Return the [X, Y] coordinate for the center point of the cell that contains the specified text.  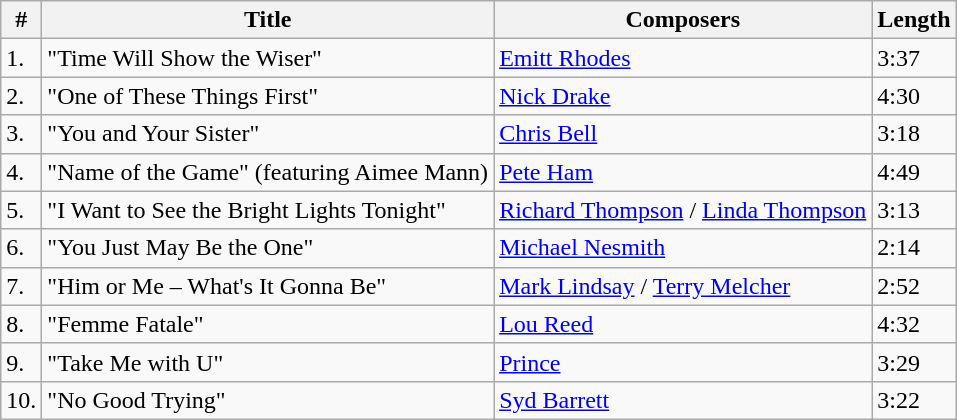
Chris Bell [683, 134]
Syd Barrett [683, 400]
Prince [683, 362]
3. [22, 134]
Michael Nesmith [683, 248]
"Take Me with U" [268, 362]
7. [22, 286]
Emitt Rhodes [683, 58]
3:18 [914, 134]
4:49 [914, 172]
3:37 [914, 58]
9. [22, 362]
2:14 [914, 248]
2. [22, 96]
4:30 [914, 96]
Nick Drake [683, 96]
2:52 [914, 286]
4:32 [914, 324]
3:22 [914, 400]
Length [914, 20]
"Time Will Show the Wiser" [268, 58]
"One of These Things First" [268, 96]
"You and Your Sister" [268, 134]
3:29 [914, 362]
4. [22, 172]
"Name of the Game" (featuring Aimee Mann) [268, 172]
"You Just May Be the One" [268, 248]
1. [22, 58]
"I Want to See the Bright Lights Tonight" [268, 210]
10. [22, 400]
Title [268, 20]
6. [22, 248]
8. [22, 324]
Richard Thompson / Linda Thompson [683, 210]
Composers [683, 20]
3:13 [914, 210]
"Femme Fatale" [268, 324]
# [22, 20]
"No Good Trying" [268, 400]
5. [22, 210]
Lou Reed [683, 324]
Pete Ham [683, 172]
Mark Lindsay / Terry Melcher [683, 286]
"Him or Me – What's It Gonna Be" [268, 286]
